Scan for the cell matching the given text and deliver its (X, Y) coordinate at center. 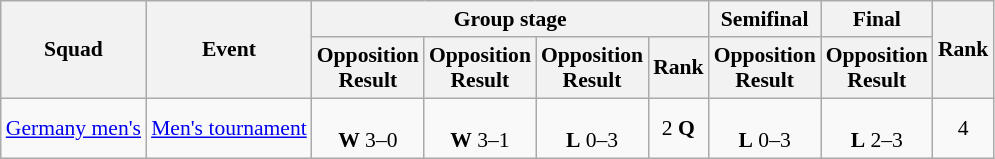
W 3–1 (480, 128)
W 3–0 (368, 128)
L 2–3 (877, 128)
4 (964, 128)
Final (877, 19)
2 Q (678, 128)
Event (229, 50)
Germany men's (74, 128)
Men's tournament (229, 128)
Squad (74, 50)
Group stage (510, 19)
Semifinal (765, 19)
